Return (X, Y) of the center of cell containing provided text 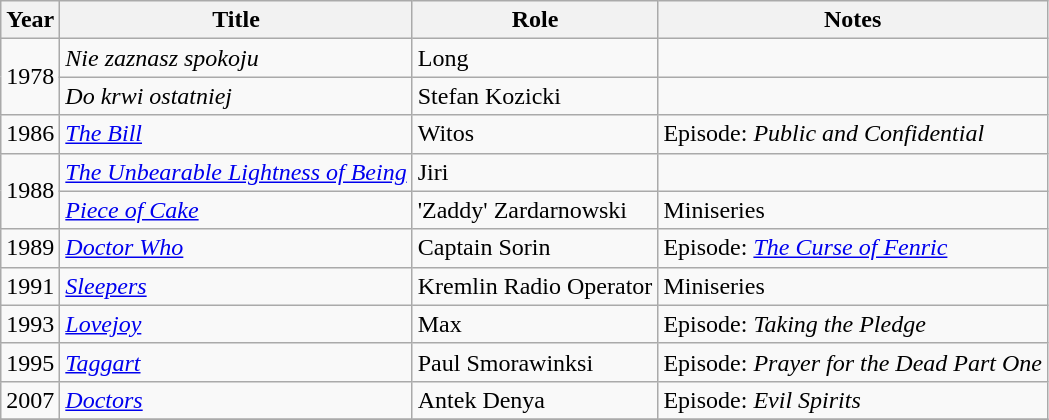
Witos (535, 134)
The Unbearable Lightness of Being (236, 172)
Antek Denya (535, 400)
1993 (30, 324)
Episode: Public and Confidential (853, 134)
1986 (30, 134)
Taggart (236, 362)
1978 (30, 77)
1995 (30, 362)
Role (535, 20)
Do krwi ostatniej (236, 96)
Lovejoy (236, 324)
Nie zaznasz spokoju (236, 58)
Captain Sorin (535, 248)
1991 (30, 286)
Piece of Cake (236, 210)
Episode: Evil Spirits (853, 400)
1989 (30, 248)
The Bill (236, 134)
Title (236, 20)
Episode: Prayer for the Dead Part One (853, 362)
Long (535, 58)
Max (535, 324)
Doctor Who (236, 248)
Stefan Kozicki (535, 96)
Year (30, 20)
2007 (30, 400)
Sleepers (236, 286)
Kremlin Radio Operator (535, 286)
Episode: The Curse of Fenric (853, 248)
Paul Smorawinksi (535, 362)
1988 (30, 191)
'Zaddy' Zardarnowski (535, 210)
Episode: Taking the Pledge (853, 324)
Notes (853, 20)
Doctors (236, 400)
Jiri (535, 172)
